Return (X, Y) of the center of cell containing provided text 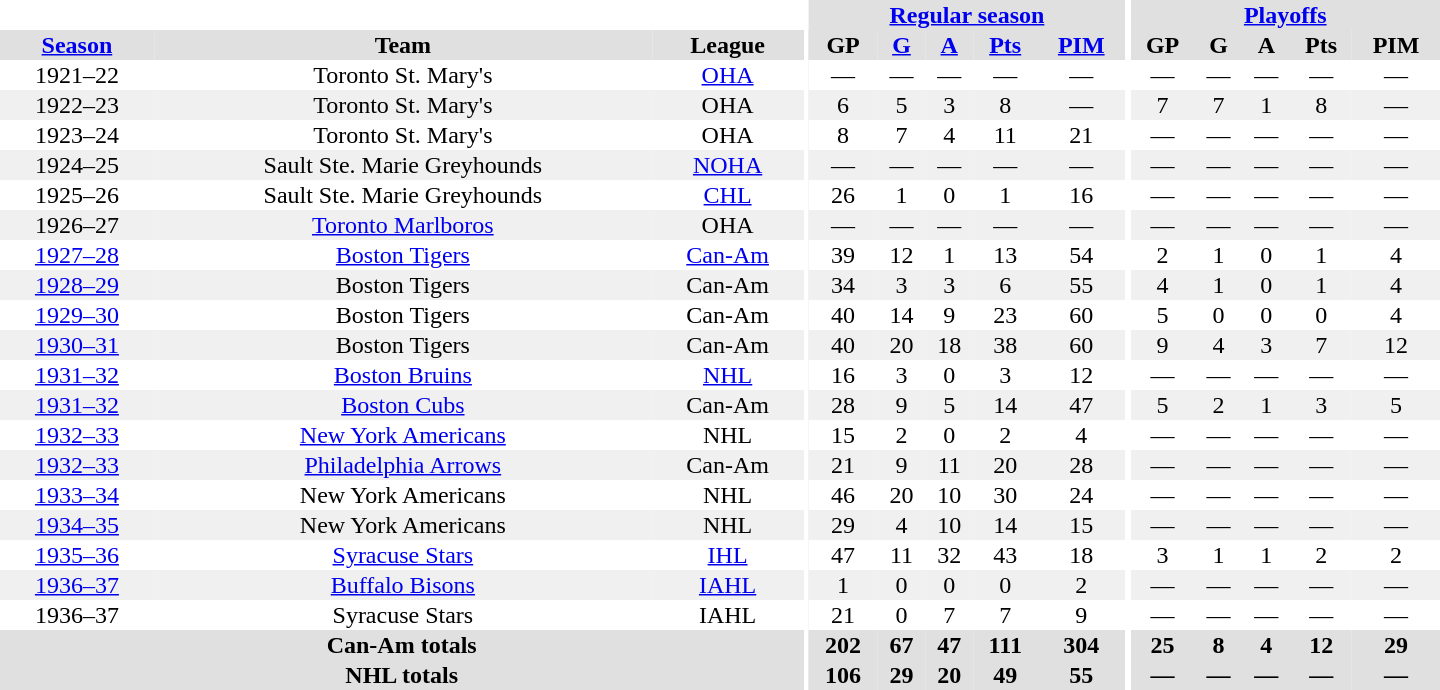
Can-Am totals (402, 645)
Regular season (968, 15)
1935–36 (77, 555)
NOHA (728, 165)
IHL (728, 555)
Boston Bruins (403, 375)
106 (844, 675)
1927–28 (77, 255)
1921–22 (77, 75)
23 (1005, 315)
30 (1005, 495)
Season (77, 45)
46 (844, 495)
38 (1005, 345)
304 (1081, 645)
NHL totals (402, 675)
1926–27 (77, 225)
1928–29 (77, 285)
26 (844, 195)
13 (1005, 255)
Team (403, 45)
1930–31 (77, 345)
1929–30 (77, 315)
1925–26 (77, 195)
54 (1081, 255)
1933–34 (77, 495)
39 (844, 255)
CHL (728, 195)
67 (902, 645)
1923–24 (77, 135)
Philadelphia Arrows (403, 465)
25 (1162, 645)
League (728, 45)
34 (844, 285)
Playoffs (1285, 15)
1934–35 (77, 525)
1924–25 (77, 165)
Buffalo Bisons (403, 585)
43 (1005, 555)
Toronto Marlboros (403, 225)
49 (1005, 675)
111 (1005, 645)
32 (949, 555)
1922–23 (77, 105)
202 (844, 645)
Boston Cubs (403, 405)
24 (1081, 495)
